Capture the cell that displays the provided text and extract its [x, y] central coordinate. 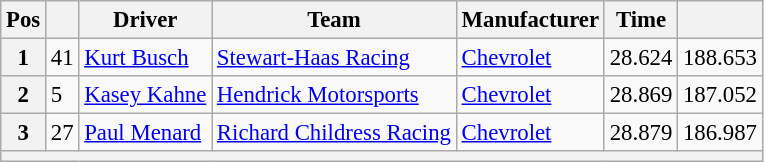
Time [640, 20]
41 [62, 58]
28.624 [640, 58]
188.653 [720, 58]
Richard Childress Racing [334, 133]
Pos [24, 20]
28.869 [640, 95]
186.987 [720, 133]
Driver [146, 20]
3 [24, 133]
187.052 [720, 95]
Kasey Kahne [146, 95]
Hendrick Motorsports [334, 95]
27 [62, 133]
Manufacturer [530, 20]
2 [24, 95]
Paul Menard [146, 133]
Team [334, 20]
Kurt Busch [146, 58]
Stewart-Haas Racing [334, 58]
5 [62, 95]
28.879 [640, 133]
1 [24, 58]
